Output the [x, y] coordinate of the center of the cell containing the given text.  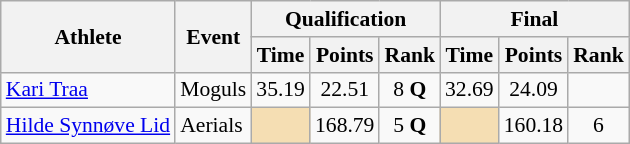
5 Q [410, 126]
6 [598, 126]
24.09 [534, 90]
Event [213, 36]
Moguls [213, 90]
168.79 [344, 126]
22.51 [344, 90]
Final [534, 19]
160.18 [534, 126]
Qualification [346, 19]
32.69 [470, 90]
8 Q [410, 90]
Hilde Synnøve Lid [88, 126]
Aerials [213, 126]
35.19 [280, 90]
Kari Traa [88, 90]
Athlete [88, 36]
